Pinpoint the cell where the given text exists, returning its (X, Y) midpoint coordinate. 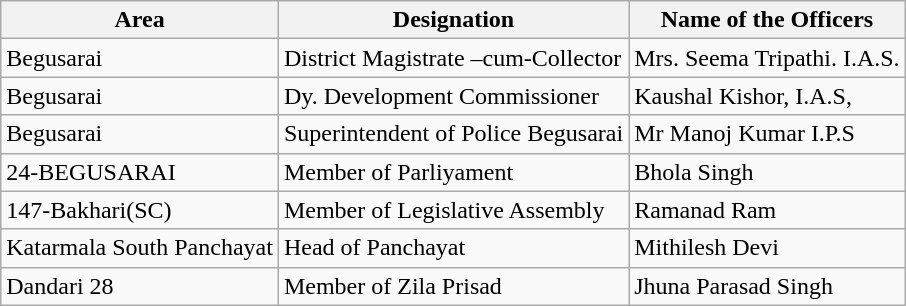
Superintendent of Police Begusarai (453, 134)
Ramanad Ram (767, 210)
Mithilesh Devi (767, 248)
District Magistrate –cum-Collector (453, 58)
Area (140, 20)
Mrs. Seema Tripathi. I.A.S. (767, 58)
Member of Parliyament (453, 172)
Kaushal Kishor, I.A.S, (767, 96)
Designation (453, 20)
24-BEGUSARAI (140, 172)
Dandari 28 (140, 286)
Jhuna Parasad Singh (767, 286)
Name of the Officers (767, 20)
Dy. Development Commissioner (453, 96)
147-Bakhari(SC) (140, 210)
Bhola Singh (767, 172)
Head of Panchayat (453, 248)
Member of Zila Prisad (453, 286)
Katarmala South Panchayat (140, 248)
Member of Legislative Assembly (453, 210)
Mr Manoj Kumar I.P.S (767, 134)
